Extract the (x, y) coordinate from the center of the cell holding the provided text.  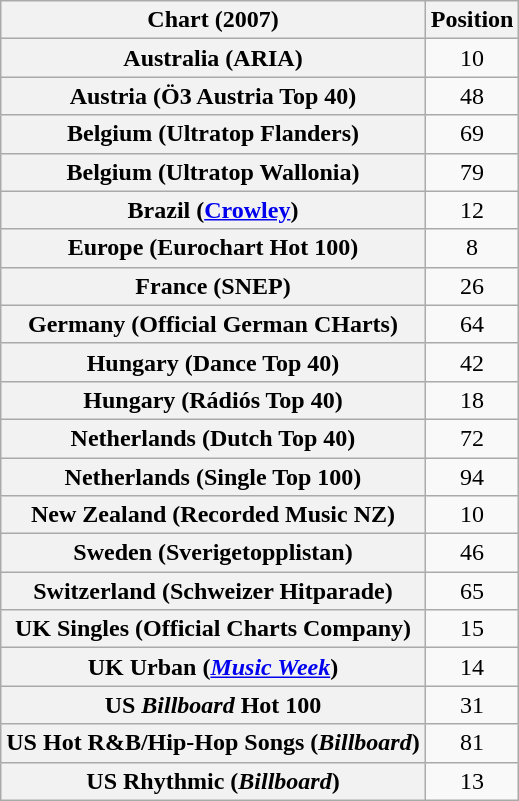
Netherlands (Dutch Top 40) (213, 438)
Sweden (Sverigetopplistan) (213, 553)
18 (472, 400)
Hungary (Rádiós Top 40) (213, 400)
Germany (Official German CHarts) (213, 324)
Netherlands (Single Top 100) (213, 477)
Switzerland (Schweizer Hitparade) (213, 591)
13 (472, 781)
Australia (ARIA) (213, 58)
79 (472, 172)
Europe (Eurochart Hot 100) (213, 248)
81 (472, 743)
UK Singles (Official Charts Company) (213, 629)
12 (472, 210)
UK Urban (Music Week) (213, 667)
US Hot R&B/Hip-Hop Songs (Billboard) (213, 743)
65 (472, 591)
Belgium (Ultratop Wallonia) (213, 172)
US Billboard Hot 100 (213, 705)
48 (472, 96)
Chart (2007) (213, 20)
8 (472, 248)
64 (472, 324)
31 (472, 705)
US Rhythmic (Billboard) (213, 781)
France (SNEP) (213, 286)
New Zealand (Recorded Music NZ) (213, 515)
42 (472, 362)
15 (472, 629)
Position (472, 20)
94 (472, 477)
26 (472, 286)
69 (472, 134)
Belgium (Ultratop Flanders) (213, 134)
46 (472, 553)
14 (472, 667)
Hungary (Dance Top 40) (213, 362)
72 (472, 438)
Brazil (Crowley) (213, 210)
Austria (Ö3 Austria Top 40) (213, 96)
